Capture the cell that displays the provided text and extract its (x, y) central coordinate. 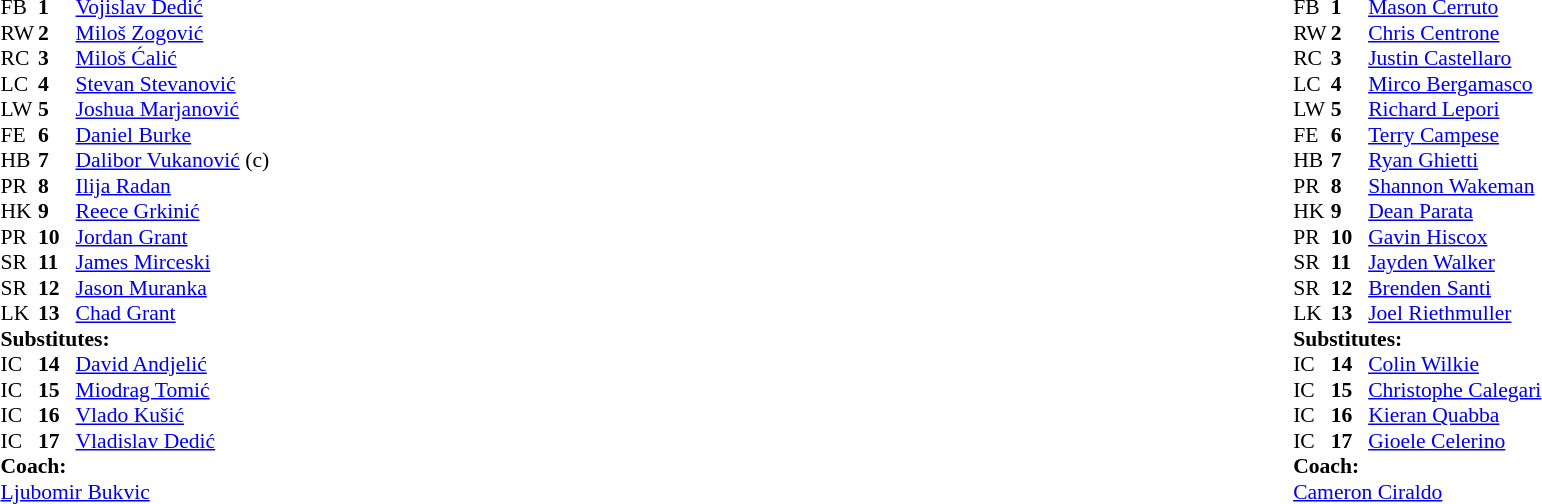
Joel Riethmuller (1454, 313)
David Andjelić (173, 365)
Vlado Kušić (173, 415)
Richard Lepori (1454, 109)
Chad Grant (173, 313)
Miodrag Tomić (173, 390)
Stevan Stevanović (173, 84)
Colin Wilkie (1454, 365)
Dean Parata (1454, 211)
Joshua Marjanović (173, 109)
Daniel Burke (173, 135)
Brenden Santi (1454, 288)
Mirco Bergamasco (1454, 84)
Reece Grkinić (173, 211)
Miloš Zogović (173, 33)
Ryan Ghietti (1454, 161)
Gioele Celerino (1454, 441)
Justin Castellaro (1454, 59)
Jordan Grant (173, 237)
Chris Centrone (1454, 33)
Kieran Quabba (1454, 415)
Terry Campese (1454, 135)
Miloš Ćalić (173, 59)
Shannon Wakeman (1454, 186)
Christophe Calegari (1454, 390)
Ilija Radan (173, 186)
James Mirceski (173, 263)
Jayden Walker (1454, 263)
Vladislav Dedić (173, 441)
Gavin Hiscox (1454, 237)
Jason Muranka (173, 288)
Dalibor Vukanović (c) (173, 161)
